Provide the [X, Y] coordinate of the cell's center where the given text is located.  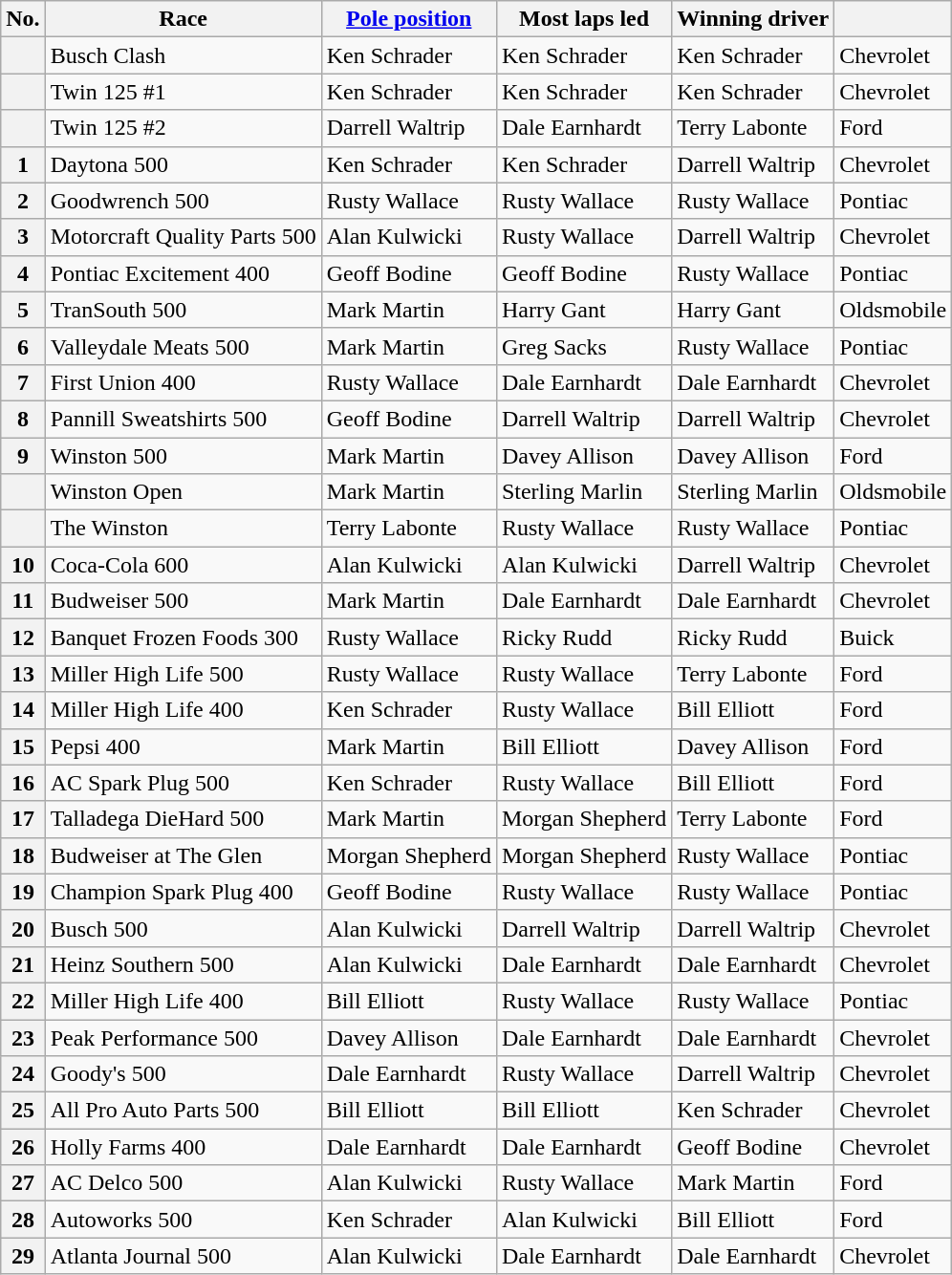
Valleydale Meats 500 [184, 346]
Goody's 500 [184, 1074]
AC Delco 500 [184, 1183]
Goodwrench 500 [184, 201]
16 [23, 783]
19 [23, 892]
No. [23, 19]
AC Spark Plug 500 [184, 783]
Daytona 500 [184, 164]
29 [23, 1256]
25 [23, 1111]
27 [23, 1183]
11 [23, 601]
Budweiser 500 [184, 601]
TranSouth 500 [184, 310]
Most laps led [583, 19]
13 [23, 674]
24 [23, 1074]
6 [23, 346]
Race [184, 19]
1 [23, 164]
Twin 125 #2 [184, 128]
Atlanta Journal 500 [184, 1256]
Pontiac Excitement 400 [184, 273]
28 [23, 1220]
Banquet Frozen Foods 300 [184, 637]
12 [23, 637]
Peak Performance 500 [184, 1037]
Buick [893, 637]
Miller High Life 500 [184, 674]
26 [23, 1147]
The Winston [184, 529]
Busch 500 [184, 928]
17 [23, 819]
9 [23, 456]
10 [23, 565]
3 [23, 237]
14 [23, 710]
Champion Spark Plug 400 [184, 892]
Winston 500 [184, 456]
First Union 400 [184, 382]
21 [23, 964]
Motorcraft Quality Parts 500 [184, 237]
Autoworks 500 [184, 1220]
7 [23, 382]
4 [23, 273]
22 [23, 1001]
Pannill Sweatshirts 500 [184, 419]
15 [23, 746]
Pole position [409, 19]
Coca-Cola 600 [184, 565]
18 [23, 855]
Busch Clash [184, 55]
Pepsi 400 [184, 746]
23 [23, 1037]
8 [23, 419]
Greg Sacks [583, 346]
Holly Farms 400 [184, 1147]
5 [23, 310]
Talladega DieHard 500 [184, 819]
20 [23, 928]
Heinz Southern 500 [184, 964]
Winning driver [753, 19]
Budweiser at The Glen [184, 855]
Winston Open [184, 492]
2 [23, 201]
Twin 125 #1 [184, 92]
All Pro Auto Parts 500 [184, 1111]
